Locate the cell with the specified text and output its [X, Y] center coordinate. 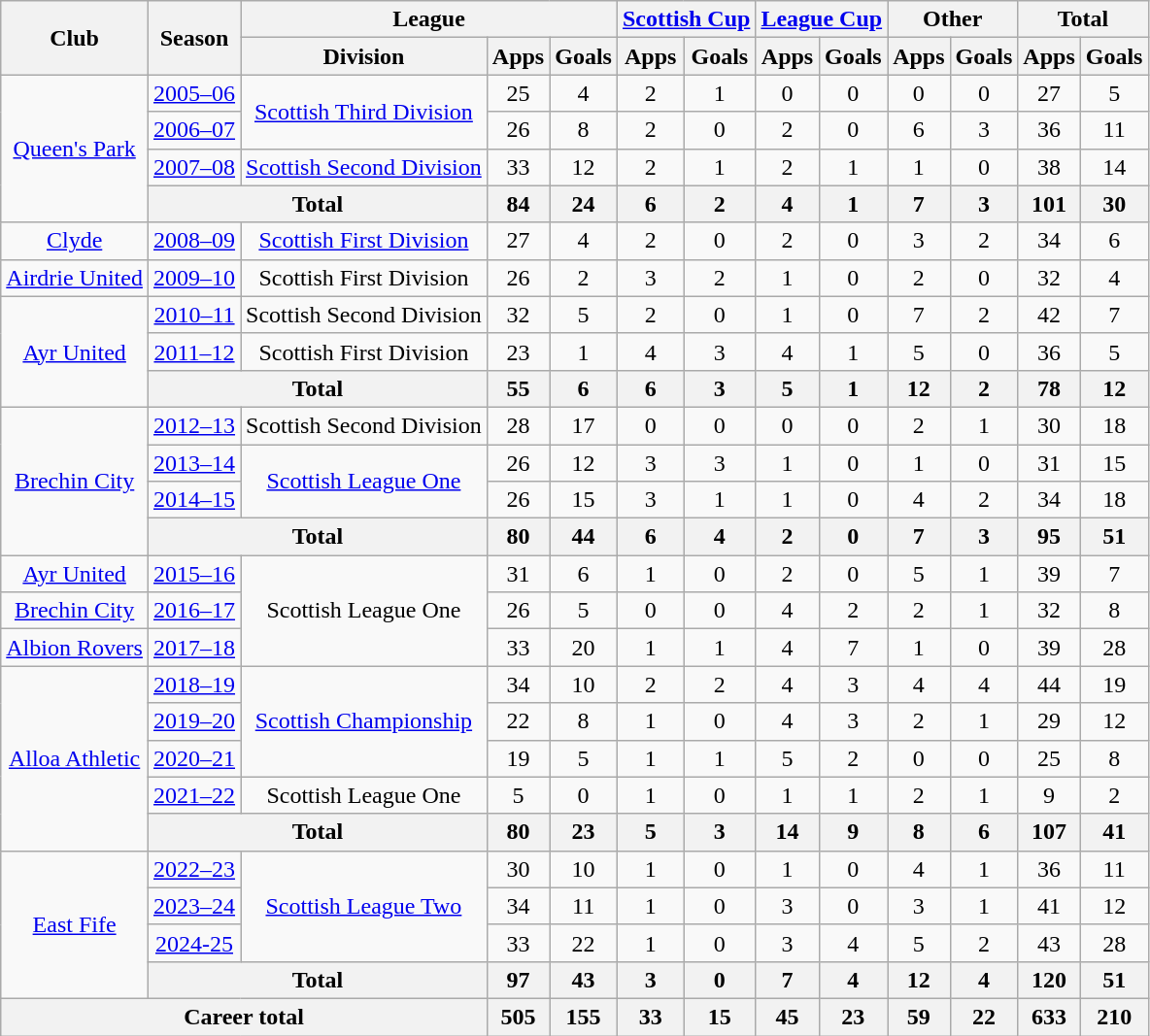
2015–16 [194, 574]
2012–13 [194, 425]
League Cup [822, 19]
2009–10 [194, 278]
Alloa Athletic [75, 758]
Scottish Cup [686, 19]
2020–21 [194, 758]
Queen's Park [75, 149]
2017–18 [194, 648]
29 [1049, 721]
17 [584, 425]
2007–08 [194, 167]
45 [787, 1017]
42 [1049, 315]
Scottish Championship [364, 721]
2005–06 [194, 93]
Club [75, 38]
84 [518, 204]
Season [194, 38]
155 [584, 1017]
101 [1049, 204]
97 [518, 980]
East Fife [75, 924]
Career total [245, 1017]
Albion Rovers [75, 648]
2016–17 [194, 611]
633 [1049, 1017]
55 [518, 388]
2021–22 [194, 795]
2013–14 [194, 463]
20 [584, 648]
2006–07 [194, 130]
59 [919, 1017]
Division [364, 56]
2024-25 [194, 943]
Scottish League Two [364, 906]
Airdrie United [75, 278]
Other [953, 19]
38 [1049, 167]
2011–12 [194, 351]
Scottish Third Division [364, 112]
2022–23 [194, 869]
League [429, 19]
505 [518, 1017]
2018–19 [194, 685]
120 [1049, 980]
107 [1049, 832]
95 [1049, 537]
78 [1049, 388]
2023–24 [194, 906]
2008–09 [194, 241]
2010–11 [194, 315]
2014–15 [194, 500]
2019–20 [194, 721]
210 [1114, 1017]
24 [584, 204]
Clyde [75, 241]
